Return [X, Y] of the center of cell containing provided text 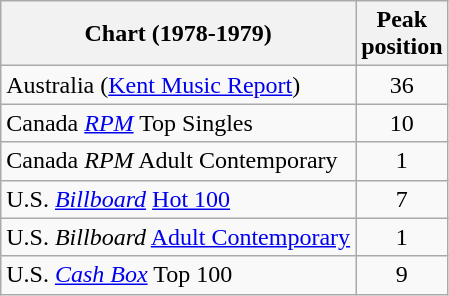
U.S. Billboard Adult Contemporary [178, 237]
7 [402, 199]
U.S. Cash Box Top 100 [178, 275]
Chart (1978-1979) [178, 34]
36 [402, 85]
10 [402, 123]
U.S. Billboard Hot 100 [178, 199]
Australia (Kent Music Report) [178, 85]
Canada RPM Top Singles [178, 123]
Canada RPM Adult Contemporary [178, 161]
9 [402, 275]
Peakposition [402, 34]
